Locate the cell with the specified text and output its [X, Y] center coordinate. 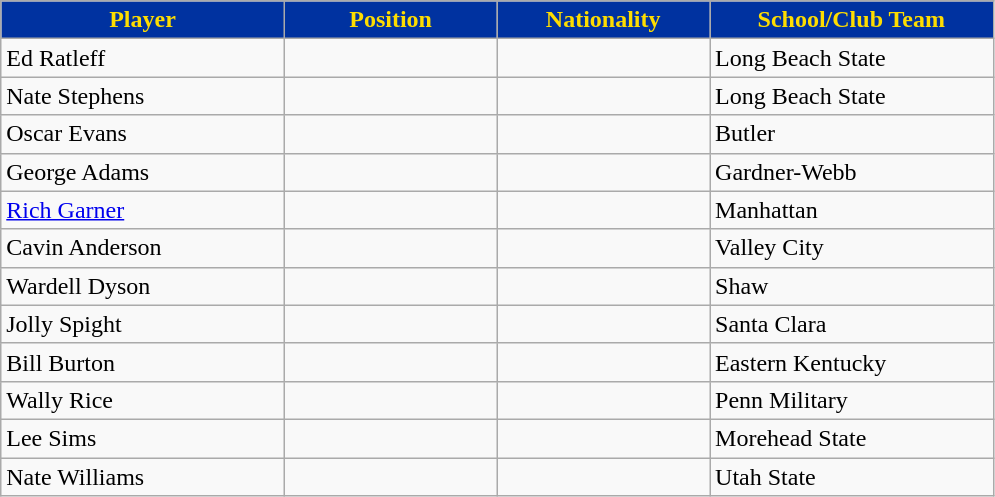
Bill Burton [143, 362]
Utah State [852, 477]
Penn Military [852, 400]
Rich Garner [143, 210]
Nate Stephens [143, 96]
Morehead State [852, 438]
Oscar Evans [143, 134]
Lee Sims [143, 438]
Shaw [852, 286]
Wardell Dyson [143, 286]
Ed Ratleff [143, 58]
George Adams [143, 172]
School/Club Team [852, 20]
Nate Williams [143, 477]
Manhattan [852, 210]
Player [143, 20]
Jolly Spight [143, 324]
Valley City [852, 248]
Eastern Kentucky [852, 362]
Nationality [604, 20]
Santa Clara [852, 324]
Butler [852, 134]
Wally Rice [143, 400]
Gardner-Webb [852, 172]
Position [390, 20]
Cavin Anderson [143, 248]
